Search for the cell housing the specified text and yield its [x, y] center coordinate. 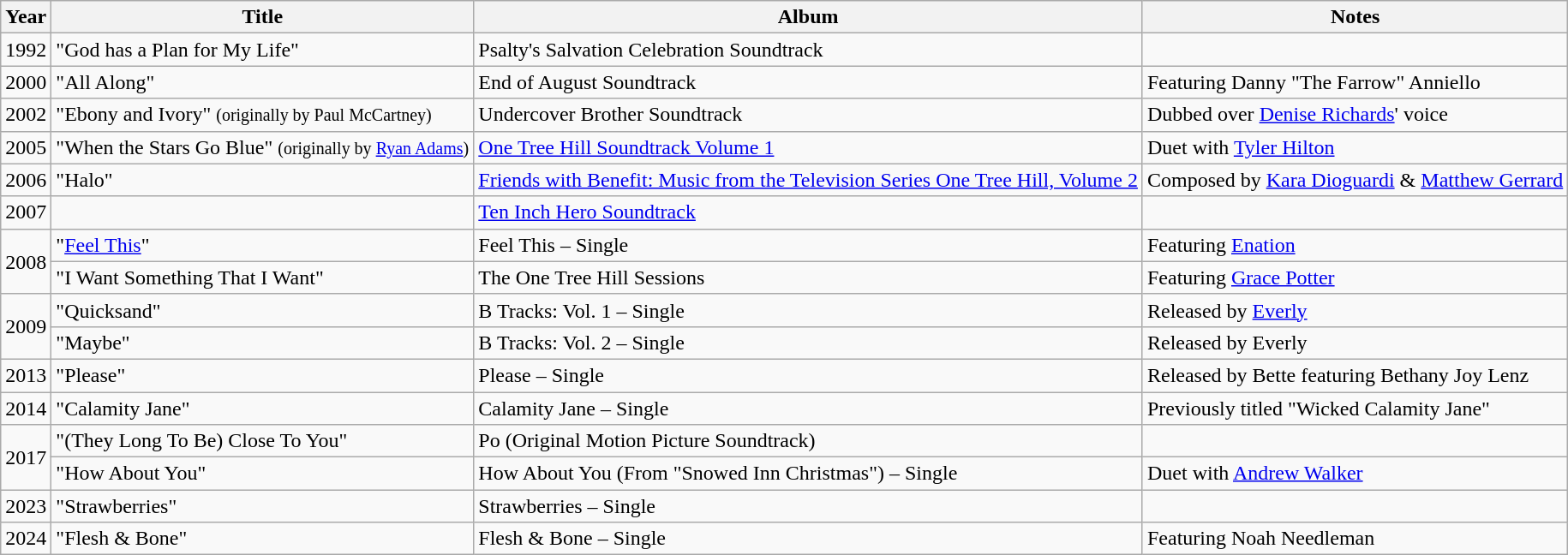
"Flesh & Bone" [262, 539]
2013 [26, 375]
"Maybe" [262, 343]
Released by Bette featuring Bethany Joy Lenz [1355, 375]
"When the Stars Go Blue" (originally by Ryan Adams) [262, 147]
1992 [26, 50]
One Tree Hill Soundtrack Volume 1 [809, 147]
2009 [26, 326]
Featuring Noah Needleman [1355, 539]
Duet with Andrew Walker [1355, 474]
Album [809, 17]
Dubbed over Denise Richards' voice [1355, 115]
The One Tree Hill Sessions [809, 277]
"Calamity Jane" [262, 409]
Please – Single [809, 375]
"I Want Something That I Want" [262, 277]
Composed by Kara Dioguardi & Matthew Gerrard [1355, 180]
"(They Long To Be) Close To You" [262, 441]
Strawberries – Single [809, 506]
2017 [26, 457]
"How About You" [262, 474]
B Tracks: Vol. 2 – Single [809, 343]
2002 [26, 115]
Featuring Enation [1355, 245]
2023 [26, 506]
2000 [26, 82]
Po (Original Motion Picture Soundtrack) [809, 441]
Undercover Brother Soundtrack [809, 115]
Year [26, 17]
"Ebony and Ivory" (originally by Paul McCartney) [262, 115]
2005 [26, 147]
"All Along" [262, 82]
Calamity Jane – Single [809, 409]
Flesh & Bone – Single [809, 539]
"Quicksand" [262, 310]
How About You (From "Snowed Inn Christmas") – Single [809, 474]
Ten Inch Hero Soundtrack [809, 212]
"Please" [262, 375]
2007 [26, 212]
Friends with Benefit: Music from the Television Series One Tree Hill, Volume 2 [809, 180]
"Feel This" [262, 245]
"Halo" [262, 180]
Psalty's Salvation Celebration Soundtrack [809, 50]
Featuring Grace Potter [1355, 277]
Featuring Danny "The Farrow" Anniello [1355, 82]
2024 [26, 539]
Feel This – Single [809, 245]
Previously titled "Wicked Calamity Jane" [1355, 409]
B Tracks: Vol. 1 – Single [809, 310]
2014 [26, 409]
End of August Soundtrack [809, 82]
2008 [26, 261]
Title [262, 17]
"God has a Plan for My Life" [262, 50]
Duet with Tyler Hilton [1355, 147]
"Strawberries" [262, 506]
Notes [1355, 17]
2006 [26, 180]
